Output the (x, y) coordinate of the center of the cell containing the given text.  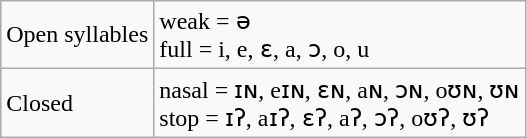
nasal = ɪɴ, eɪɴ, ɛɴ, aɴ, ɔɴ, oʊɴ, ʊɴstop = ɪʔ, aɪʔ, ɛʔ, aʔ, ɔʔ, oʊʔ, ʊʔ (340, 103)
weak = əfull = i, e, ɛ, a, ɔ, o, u (340, 35)
Open syllables (78, 35)
Closed (78, 103)
